Provide the [x, y] coordinate of the cell's center where the given text is located.  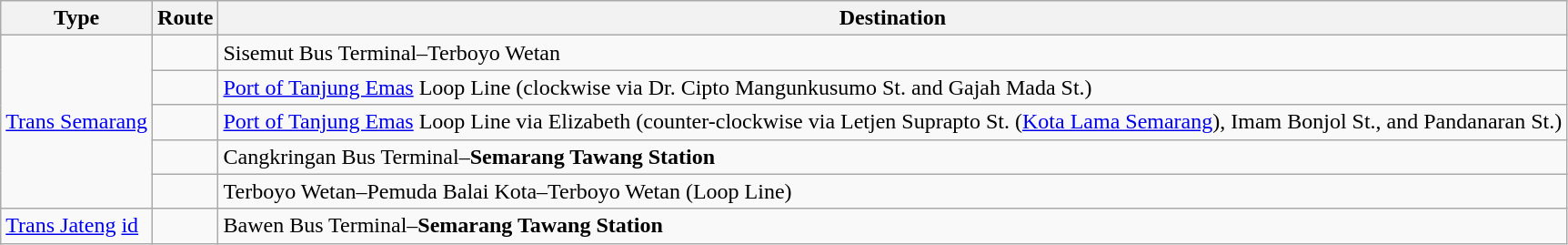
Trans Jateng id [76, 226]
Destination [893, 18]
Route [186, 18]
Bawen Bus Terminal–Semarang Tawang Station [893, 226]
Terboyo Wetan–Pemuda Balai Kota–Terboyo Wetan (Loop Line) [893, 191]
Trans Semarang [76, 122]
Port of Tanjung Emas Loop Line via Elizabeth (counter-clockwise via Letjen Suprapto St. (Kota Lama Semarang), Imam Bonjol St., and Pandanaran St.) [893, 122]
Port of Tanjung Emas Loop Line (clockwise via Dr. Cipto Mangunkusumo St. and Gajah Mada St.) [893, 87]
Cangkringan Bus Terminal–Semarang Tawang Station [893, 157]
Sisemut Bus Terminal–Terboyo Wetan [893, 53]
Type [76, 18]
